Identify which cell holds the provided text, then report its [X, Y] central coordinate. 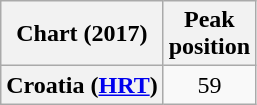
59 [209, 85]
Peak position [209, 34]
Chart (2017) [82, 34]
Croatia (HRT) [82, 85]
